Provide the [x, y] coordinate of the cell's center where the given text is located.  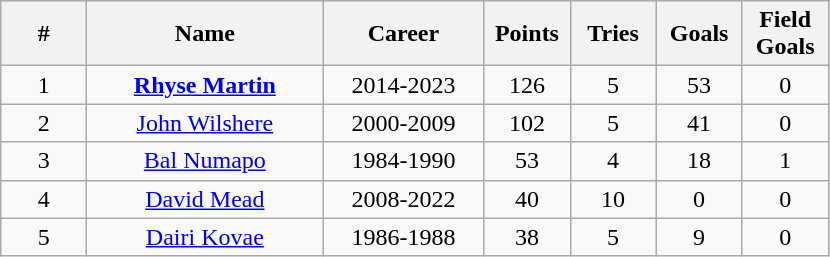
David Mead [205, 199]
Name [205, 34]
Tries [613, 34]
Bal Numapo [205, 161]
40 [527, 199]
38 [527, 237]
2008-2022 [404, 199]
3 [44, 161]
Dairi Kovae [205, 237]
18 [699, 161]
Goals [699, 34]
9 [699, 237]
2 [44, 123]
2014-2023 [404, 85]
Career [404, 34]
126 [527, 85]
John Wilshere [205, 123]
102 [527, 123]
Rhyse Martin [205, 85]
1986-1988 [404, 237]
2000-2009 [404, 123]
Points [527, 34]
10 [613, 199]
41 [699, 123]
Field Goals [785, 34]
# [44, 34]
1984-1990 [404, 161]
